Detect which cell encompasses the target text, then output its [X, Y] center coordinate. 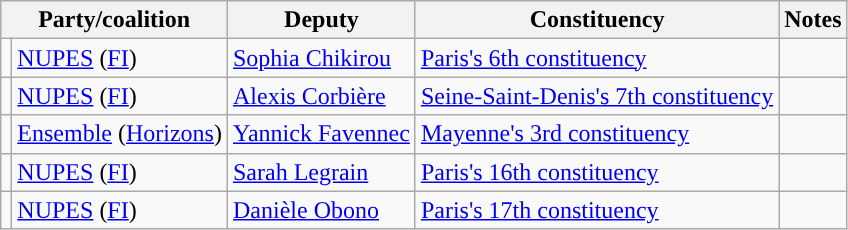
Danièle Obono [321, 210]
Deputy [321, 20]
Sarah Legrain [321, 172]
Paris's 17th constituency [596, 210]
Yannick Favennec [321, 134]
Notes [813, 20]
Sophia Chikirou [321, 58]
Alexis Corbière [321, 96]
Seine-Saint-Denis's 7th constituency [596, 96]
Constituency [596, 20]
Paris's 16th constituency [596, 172]
Mayenne's 3rd constituency [596, 134]
Party/coalition [114, 20]
Paris's 6th constituency [596, 58]
Ensemble (Horizons) [120, 134]
